For the text-containing cell, return its midpoint in [x, y] coordinate format. 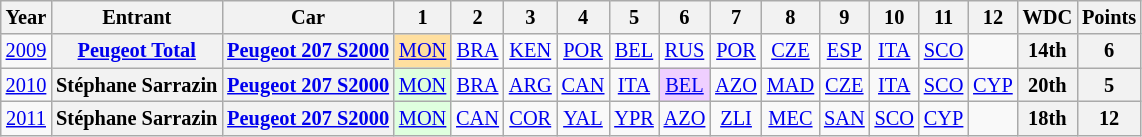
Entrant [136, 17]
2009 [26, 51]
ARG [530, 85]
20th [1048, 85]
YAL [584, 118]
10 [894, 17]
MEC [790, 118]
9 [844, 17]
SAN [844, 118]
2 [478, 17]
8 [790, 17]
14th [1048, 51]
11 [944, 17]
ZLI [736, 118]
Points [1109, 17]
MAD [790, 85]
4 [584, 17]
ESP [844, 51]
Car [308, 17]
7 [736, 17]
COR [530, 118]
2011 [26, 118]
18th [1048, 118]
YPR [634, 118]
KEN [530, 51]
2010 [26, 85]
RUS [685, 51]
1 [422, 17]
Year [26, 17]
3 [530, 17]
Peugeot Total [136, 51]
WDC [1048, 17]
